For the text-containing cell, return its midpoint in (X, Y) coordinate format. 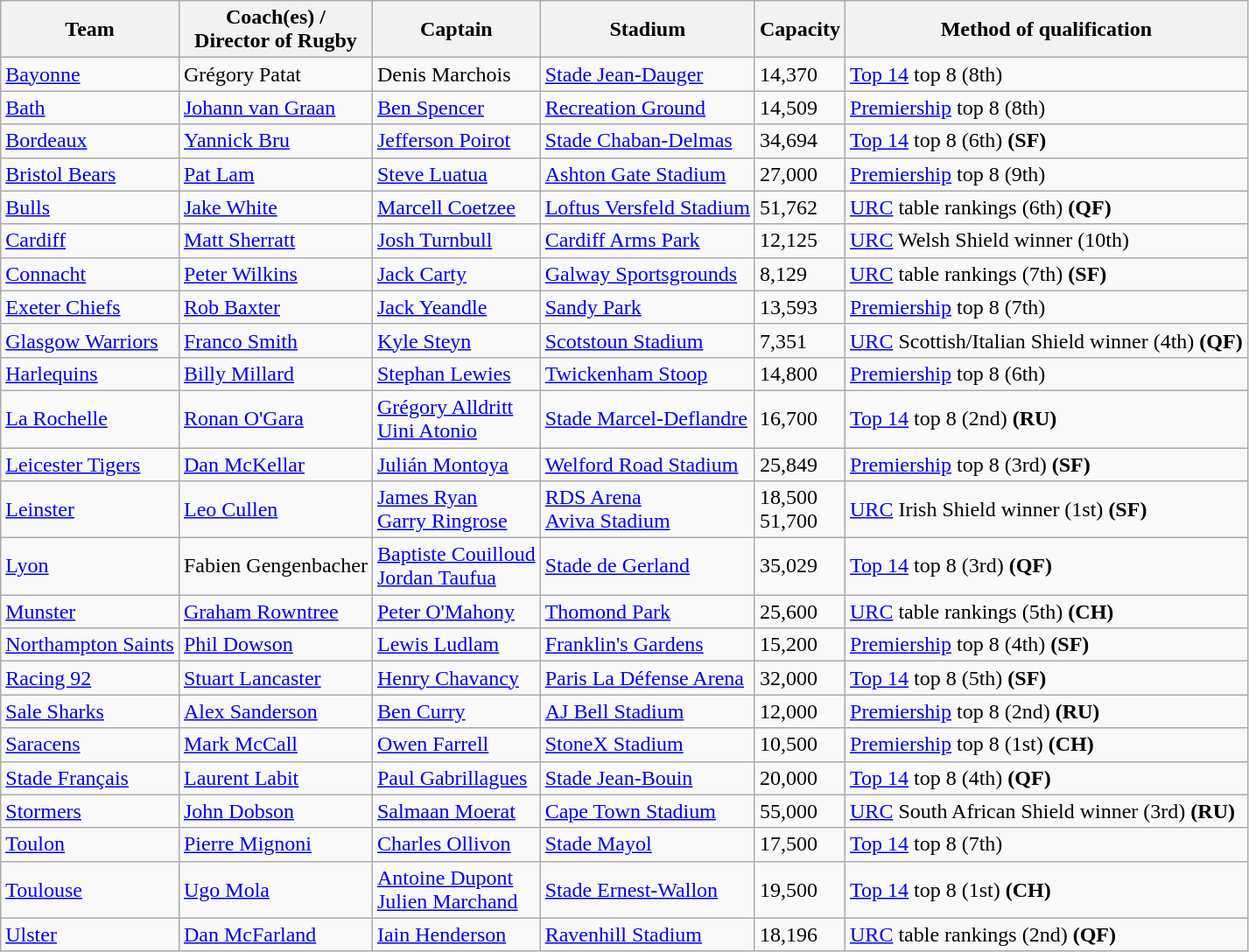
James Ryan Garry Ringrose (456, 509)
Peter O'Mahony (456, 612)
Billy Millard (275, 374)
Bristol Bears (90, 174)
Premiership top 8 (8th) (1047, 108)
25,849 (800, 465)
Top 14 top 8 (7th) (1047, 844)
15,200 (800, 645)
Welford Road Stadium (648, 465)
Dan McKellar (275, 465)
Bath (90, 108)
12,000 (800, 711)
Galway Sportsgrounds (648, 274)
Top 14 top 8 (4th) (QF) (1047, 778)
14,370 (800, 74)
Ben Curry (456, 711)
Stade Français (90, 778)
Johann van Graan (275, 108)
55,000 (800, 811)
Leo Cullen (275, 509)
27,000 (800, 174)
Rob Baxter (275, 307)
Stade Chaban-Delmas (648, 141)
Franklin's Gardens (648, 645)
32,000 (800, 678)
Denis Marchois (456, 74)
Charles Ollivon (456, 844)
18,196 (800, 934)
16,700 (800, 418)
Kyle Steyn (456, 340)
StoneX Stadium (648, 745)
Ravenhill Stadium (648, 934)
Phil Dowson (275, 645)
URC Welsh Shield winner (10th) (1047, 241)
8,129 (800, 274)
Mark McCall (275, 745)
URC South African Shield winner (3rd) (RU) (1047, 811)
Baptiste Couilloud Jordan Taufua (456, 567)
Stade Mayol (648, 844)
13,593 (800, 307)
Iain Henderson (456, 934)
Premiership top 8 (7th) (1047, 307)
Fabien Gengenbacher (275, 567)
Coach(es) /Director of Rugby (275, 30)
Exeter Chiefs (90, 307)
Dan McFarland (275, 934)
12,125 (800, 241)
Premiership top 8 (4th) (SF) (1047, 645)
Pat Lam (275, 174)
Cape Town Stadium (648, 811)
51,762 (800, 207)
Alex Sanderson (275, 711)
Jack Yeandle (456, 307)
Ugo Mola (275, 889)
Stuart Lancaster (275, 678)
Lewis Ludlam (456, 645)
Leinster (90, 509)
Premiership top 8 (1st) (CH) (1047, 745)
Top 14 top 8 (3rd) (QF) (1047, 567)
Premiership top 8 (6th) (1047, 374)
Team (90, 30)
Stade Ernest-Wallon (648, 889)
Jefferson Poirot (456, 141)
Saracens (90, 745)
10,500 (800, 745)
Julián Montoya (456, 465)
Grégory Alldritt Uini Atonio (456, 418)
Sandy Park (648, 307)
Owen Farrell (456, 745)
20,000 (800, 778)
Yannick Bru (275, 141)
7,351 (800, 340)
Top 14 top 8 (1st) (CH) (1047, 889)
Lyon (90, 567)
34,694 (800, 141)
Stephan Lewies (456, 374)
Stade Jean-Dauger (648, 74)
Premiership top 8 (3rd) (SF) (1047, 465)
AJ Bell Stadium (648, 711)
Ashton Gate Stadium (648, 174)
18,50051,700 (800, 509)
Connacht (90, 274)
Pierre Mignoni (275, 844)
Munster (90, 612)
Grégory Patat (275, 74)
Harlequins (90, 374)
Matt Sherratt (275, 241)
Premiership top 8 (2nd) (RU) (1047, 711)
17,500 (800, 844)
URC table rankings (5th) (CH) (1047, 612)
35,029 (800, 567)
Paris La Défense Arena (648, 678)
Recreation Ground (648, 108)
Loftus Versfeld Stadium (648, 207)
Top 14 top 8 (8th) (1047, 74)
Thomond Park (648, 612)
Bayonne (90, 74)
Henry Chavancy (456, 678)
URC table rankings (6th) (QF) (1047, 207)
14,509 (800, 108)
URC table rankings (2nd) (QF) (1047, 934)
Stormers (90, 811)
Laurent Labit (275, 778)
Stade Marcel-Deflandre (648, 418)
Ben Spencer (456, 108)
Josh Turnbull (456, 241)
19,500 (800, 889)
Toulouse (90, 889)
URC table rankings (7th) (SF) (1047, 274)
Premiership top 8 (9th) (1047, 174)
Stade Jean-Bouin (648, 778)
Northampton Saints (90, 645)
Sale Sharks (90, 711)
Leicester Tigers (90, 465)
Top 14 top 8 (6th) (SF) (1047, 141)
Capacity (800, 30)
Glasgow Warriors (90, 340)
Toulon (90, 844)
Cardiff Arms Park (648, 241)
La Rochelle (90, 418)
Stade de Gerland (648, 567)
Steve Luatua (456, 174)
Jake White (275, 207)
Stadium (648, 30)
Ulster (90, 934)
Jack Carty (456, 274)
Marcell Coetzee (456, 207)
Captain (456, 30)
Antoine Dupont Julien Marchand (456, 889)
Cardiff (90, 241)
Peter Wilkins (275, 274)
RDS ArenaAviva Stadium (648, 509)
Top 14 top 8 (5th) (SF) (1047, 678)
Top 14 top 8 (2nd) (RU) (1047, 418)
Graham Rowntree (275, 612)
Bulls (90, 207)
14,800 (800, 374)
Paul Gabrillagues (456, 778)
Twickenham Stoop (648, 374)
Franco Smith (275, 340)
Racing 92 (90, 678)
URC Irish Shield winner (1st) (SF) (1047, 509)
25,600 (800, 612)
Bordeaux (90, 141)
Salmaan Moerat (456, 811)
URC Scottish/Italian Shield winner (4th) (QF) (1047, 340)
John Dobson (275, 811)
Method of qualification (1047, 30)
Ronan O'Gara (275, 418)
Scotstoun Stadium (648, 340)
